Determine the [X, Y] coordinate at the center of the cell enclosing the given text.  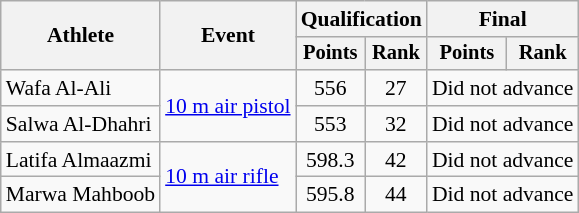
595.8 [330, 195]
Athlete [80, 36]
42 [396, 160]
10 m air rifle [228, 178]
598.3 [330, 160]
32 [396, 124]
553 [330, 124]
Event [228, 36]
27 [396, 88]
Wafa Al-Ali [80, 88]
Final [503, 19]
Latifa Almaazmi [80, 160]
Qualification [362, 19]
Salwa Al-Dhahri [80, 124]
44 [396, 195]
10 m air pistol [228, 106]
Marwa Mahboob [80, 195]
556 [330, 88]
